Output the (X, Y) coordinate of the center of the cell containing the given text.  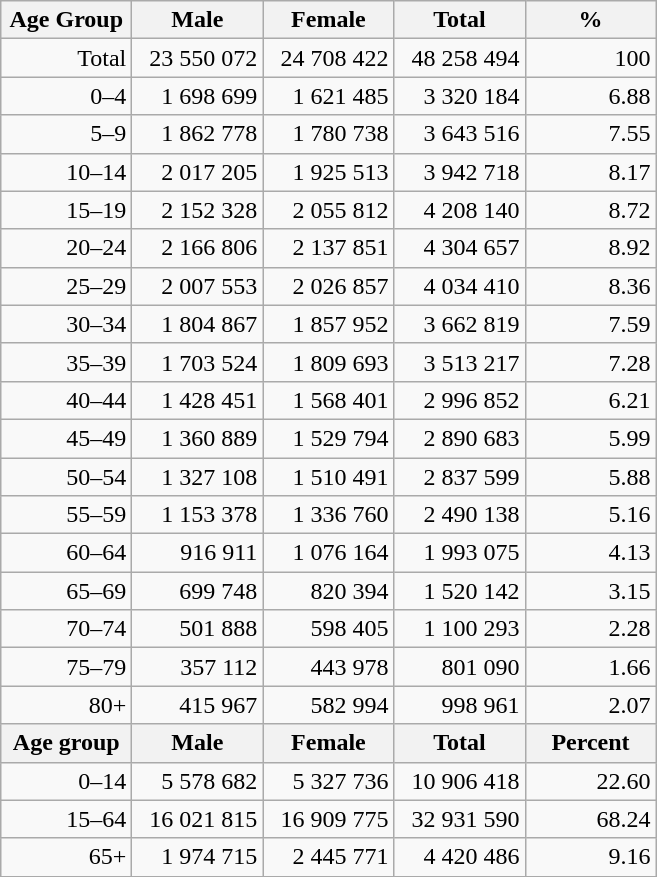
1 529 794 (328, 438)
2 017 205 (198, 172)
2 007 553 (198, 286)
70–74 (66, 629)
8.92 (590, 248)
3 643 516 (460, 134)
598 405 (328, 629)
582 994 (328, 705)
4 208 140 (460, 210)
1 510 491 (328, 477)
1 621 485 (328, 96)
10 906 418 (460, 781)
40–44 (66, 400)
68.24 (590, 819)
4 304 657 (460, 248)
1.66 (590, 667)
5–9 (66, 134)
443 978 (328, 667)
15–64 (66, 819)
1 360 889 (198, 438)
55–59 (66, 515)
50–54 (66, 477)
1 568 401 (328, 400)
3 513 217 (460, 362)
2 837 599 (460, 477)
6.88 (590, 96)
2 996 852 (460, 400)
2 445 771 (328, 857)
357 112 (198, 667)
8.72 (590, 210)
60–64 (66, 553)
48 258 494 (460, 58)
1 809 693 (328, 362)
2 152 328 (198, 210)
2 026 857 (328, 286)
0–14 (66, 781)
16 909 775 (328, 819)
100 (590, 58)
5.99 (590, 438)
7.59 (590, 324)
801 090 (460, 667)
1 076 164 (328, 553)
Age Group (66, 20)
7.55 (590, 134)
2.28 (590, 629)
3 662 819 (460, 324)
2 490 138 (460, 515)
6.21 (590, 400)
1 804 867 (198, 324)
820 394 (328, 591)
25–29 (66, 286)
1 703 524 (198, 362)
5 578 682 (198, 781)
65–69 (66, 591)
15–19 (66, 210)
65+ (66, 857)
1 336 760 (328, 515)
1 862 778 (198, 134)
501 888 (198, 629)
1 857 952 (328, 324)
1 428 451 (198, 400)
3 942 718 (460, 172)
4 420 486 (460, 857)
2 137 851 (328, 248)
7.28 (590, 362)
0–4 (66, 96)
1 974 715 (198, 857)
20–24 (66, 248)
1 153 378 (198, 515)
5.88 (590, 477)
10–14 (66, 172)
24 708 422 (328, 58)
Age group (66, 743)
5.16 (590, 515)
35–39 (66, 362)
32 931 590 (460, 819)
23 550 072 (198, 58)
16 021 815 (198, 819)
415 967 (198, 705)
8.17 (590, 172)
2 055 812 (328, 210)
9.16 (590, 857)
998 961 (460, 705)
1 925 513 (328, 172)
Percent (590, 743)
1 780 738 (328, 134)
1 100 293 (460, 629)
45–49 (66, 438)
4 034 410 (460, 286)
5 327 736 (328, 781)
2 890 683 (460, 438)
8.36 (590, 286)
1 698 699 (198, 96)
% (590, 20)
2.07 (590, 705)
3 320 184 (460, 96)
2 166 806 (198, 248)
4.13 (590, 553)
22.60 (590, 781)
1 993 075 (460, 553)
3.15 (590, 591)
30–34 (66, 324)
699 748 (198, 591)
1 520 142 (460, 591)
1 327 108 (198, 477)
75–79 (66, 667)
80+ (66, 705)
916 911 (198, 553)
